Determine the [x, y] coordinate at the center of the cell enclosing the given text.  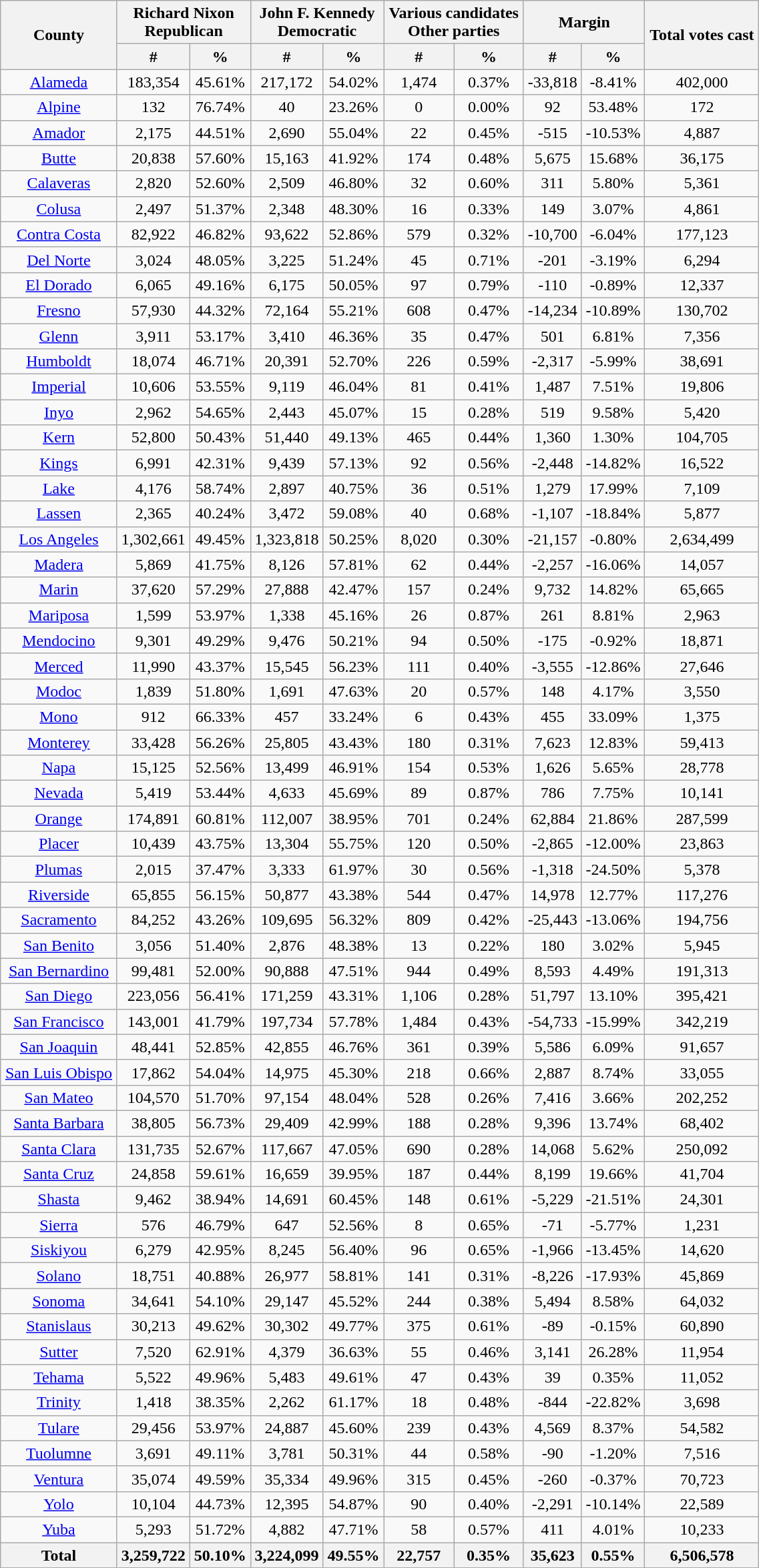
-260 [553, 1479]
10,606 [154, 387]
0 [419, 107]
9,476 [287, 641]
99,481 [154, 971]
47.51% [354, 971]
912 [154, 717]
Shasta [59, 1200]
55.21% [354, 310]
6,065 [154, 285]
81 [419, 387]
62.91% [220, 1352]
41,704 [702, 1174]
20,391 [287, 362]
2,963 [702, 615]
42.95% [220, 1250]
43.38% [354, 895]
4,887 [702, 133]
0.22% [489, 945]
56.26% [220, 743]
46.79% [220, 1225]
3,333 [287, 869]
30 [419, 869]
6,279 [154, 1250]
4.01% [613, 1529]
61.97% [354, 869]
311 [553, 183]
7,516 [702, 1453]
9,301 [154, 641]
29,456 [154, 1428]
57.13% [354, 463]
43.43% [354, 743]
Placer [59, 844]
6 [419, 717]
54.10% [220, 1301]
2,262 [287, 1403]
Kings [59, 463]
3,698 [702, 1403]
9,462 [154, 1200]
7,416 [553, 1098]
528 [419, 1098]
-16.06% [613, 564]
Santa Cruz [59, 1174]
35,623 [553, 1555]
56.73% [220, 1123]
0.79% [489, 285]
5,494 [553, 1301]
60.45% [354, 1200]
-1,318 [553, 869]
82,922 [154, 234]
8.74% [613, 1072]
14,691 [287, 1200]
244 [419, 1301]
8 [419, 1225]
15 [419, 412]
55.75% [354, 844]
154 [419, 768]
0.39% [489, 1047]
56.15% [220, 895]
8,020 [419, 539]
157 [419, 590]
0.00% [489, 107]
109,695 [287, 920]
40.88% [220, 1276]
944 [419, 971]
5,293 [154, 1529]
1,375 [702, 717]
-5,229 [553, 1200]
27,888 [287, 590]
48.04% [354, 1098]
33,428 [154, 743]
4.17% [613, 691]
44.32% [220, 310]
0.33% [489, 209]
42,855 [287, 1047]
-12.00% [613, 844]
51.72% [220, 1529]
52.67% [220, 1148]
1,106 [419, 996]
-0.37% [613, 1479]
13,304 [287, 844]
35 [419, 336]
Yuba [59, 1529]
239 [419, 1428]
57.60% [220, 158]
-110 [553, 285]
7.51% [613, 387]
54.02% [354, 82]
8.37% [613, 1428]
5,483 [287, 1377]
501 [553, 336]
52,800 [154, 438]
111 [419, 666]
38.94% [220, 1200]
14.82% [613, 590]
49.45% [220, 539]
Orange [59, 819]
Plumas [59, 869]
97 [419, 285]
29,409 [287, 1123]
62,884 [553, 819]
11,990 [154, 666]
57.29% [220, 590]
0.66% [489, 1072]
Lake [59, 488]
25,805 [287, 743]
42.47% [354, 590]
465 [419, 438]
-1,966 [553, 1250]
1,484 [419, 1022]
-0.89% [613, 285]
3,056 [154, 945]
46.76% [354, 1047]
3,472 [287, 514]
Amador [59, 133]
56.41% [220, 996]
29,147 [287, 1301]
32 [419, 183]
45.52% [354, 1301]
117,276 [702, 895]
2,887 [553, 1072]
1,279 [553, 488]
-17.93% [613, 1276]
8,126 [287, 564]
23.26% [354, 107]
Humboldt [59, 362]
647 [287, 1225]
579 [419, 234]
5.62% [613, 1148]
3,141 [553, 1352]
2,443 [287, 412]
9,396 [553, 1123]
809 [419, 920]
223,056 [154, 996]
2,820 [154, 183]
39.95% [354, 1174]
14,057 [702, 564]
54.04% [220, 1072]
14,620 [702, 1250]
60.81% [220, 819]
Imperial [59, 387]
46.80% [354, 183]
-8,226 [553, 1276]
3.02% [613, 945]
50.10% [220, 1555]
3.66% [613, 1098]
3,259,722 [154, 1555]
57.78% [354, 1022]
16,522 [702, 463]
38.95% [354, 819]
5,945 [702, 945]
13 [419, 945]
172 [702, 107]
149 [553, 209]
4,176 [154, 488]
45 [419, 260]
104,570 [154, 1098]
18,074 [154, 362]
287,599 [702, 819]
58 [419, 1529]
15,125 [154, 768]
Merced [59, 666]
San Benito [59, 945]
68,402 [702, 1123]
-89 [553, 1326]
Inyo [59, 412]
20,838 [154, 158]
1,323,818 [287, 539]
18 [419, 1403]
Solano [59, 1276]
24,301 [702, 1200]
49.59% [220, 1479]
San Bernardino [59, 971]
18,871 [702, 641]
544 [419, 895]
-2,257 [553, 564]
10,439 [154, 844]
San Luis Obispo [59, 1072]
-515 [553, 133]
Tehama [59, 1377]
13,499 [287, 768]
38,805 [154, 1123]
6,294 [702, 260]
14,978 [553, 895]
9,119 [287, 387]
28,778 [702, 768]
701 [419, 819]
59.08% [354, 514]
Mono [59, 717]
6,175 [287, 285]
576 [154, 1225]
2,365 [154, 514]
15.68% [613, 158]
Mariposa [59, 615]
59.61% [220, 1174]
Lassen [59, 514]
-15.99% [613, 1022]
-24.50% [613, 869]
112,007 [287, 819]
-2,448 [553, 463]
49.77% [354, 1326]
5,522 [154, 1377]
10,104 [154, 1504]
9,439 [287, 463]
2,348 [287, 209]
40.75% [354, 488]
4,633 [287, 793]
0.30% [489, 539]
58.74% [220, 488]
49.62% [220, 1326]
-10.14% [613, 1504]
7,109 [702, 488]
0.60% [489, 183]
42.99% [354, 1123]
Colusa [59, 209]
47 [419, 1377]
-1,107 [553, 514]
38.35% [220, 1403]
3,691 [154, 1453]
361 [419, 1047]
49.29% [220, 641]
5,675 [553, 158]
0.26% [489, 1098]
35,334 [287, 1479]
5,586 [553, 1047]
1,474 [419, 82]
17,862 [154, 1072]
-90 [553, 1453]
Sierra [59, 1225]
46.82% [220, 234]
23,863 [702, 844]
0.42% [489, 920]
Tulare [59, 1428]
455 [553, 717]
3,911 [154, 336]
171,259 [287, 996]
0.49% [489, 971]
-21.51% [613, 1200]
26.28% [613, 1352]
43.75% [220, 844]
9,732 [553, 590]
94 [419, 641]
608 [419, 310]
42.31% [220, 463]
9.58% [613, 412]
-844 [553, 1403]
15,163 [287, 158]
17.99% [613, 488]
Stanislaus [59, 1326]
Los Angeles [59, 539]
San Joaquin [59, 1047]
John F. KennedyDemocratic [317, 23]
2,962 [154, 412]
Richard NixonRepublican [184, 23]
5,378 [702, 869]
52.60% [220, 183]
4,379 [287, 1352]
-33,818 [553, 82]
52.70% [354, 362]
8.81% [613, 615]
132 [154, 107]
33,055 [702, 1072]
56.32% [354, 920]
261 [553, 615]
-175 [553, 641]
197,734 [287, 1022]
47.63% [354, 691]
46.36% [354, 336]
375 [419, 1326]
49.61% [354, 1377]
56.23% [354, 666]
-0.15% [613, 1326]
43.31% [354, 996]
35,074 [154, 1479]
786 [553, 793]
54,582 [702, 1428]
-18.84% [613, 514]
38,691 [702, 362]
226 [419, 362]
174,891 [154, 819]
130,702 [702, 310]
Modoc [59, 691]
53.44% [220, 793]
Ventura [59, 1479]
12,337 [702, 285]
-13.45% [613, 1250]
26 [419, 615]
El Dorado [59, 285]
-2,865 [553, 844]
104,705 [702, 438]
45.30% [354, 1072]
0.55% [613, 1555]
0.51% [489, 488]
20 [419, 691]
4.49% [613, 971]
San Francisco [59, 1022]
Tuolumne [59, 1453]
44.51% [220, 133]
5,420 [702, 412]
-0.92% [613, 641]
97,154 [287, 1098]
46.91% [354, 768]
Trinity [59, 1403]
90,888 [287, 971]
90 [419, 1504]
43.37% [220, 666]
2,497 [154, 209]
44.73% [220, 1504]
7,520 [154, 1352]
6.09% [613, 1047]
45.60% [354, 1428]
0.71% [489, 260]
8,593 [553, 971]
24,887 [287, 1428]
43.26% [220, 920]
Fresno [59, 310]
48.05% [220, 260]
Sutter [59, 1352]
16 [419, 209]
13.74% [613, 1123]
188 [419, 1123]
1,360 [553, 438]
-3.19% [613, 260]
-13.06% [613, 920]
3,550 [702, 691]
1,418 [154, 1403]
50,877 [287, 895]
61.17% [354, 1403]
Alpine [59, 107]
250,092 [702, 1148]
Nevada [59, 793]
53.55% [220, 387]
8.58% [613, 1301]
65,855 [154, 895]
0.37% [489, 82]
5.80% [613, 183]
56.40% [354, 1250]
62 [419, 564]
3,410 [287, 336]
Santa Clara [59, 1148]
4,882 [287, 1529]
76.74% [220, 107]
141 [419, 1276]
0.32% [489, 234]
3,781 [287, 1453]
64,032 [702, 1301]
49.11% [220, 1453]
-14.82% [613, 463]
40.24% [220, 514]
-10,700 [553, 234]
1.30% [613, 438]
37.47% [220, 869]
52.85% [220, 1047]
65,665 [702, 590]
14,068 [553, 1148]
Total [59, 1555]
53.48% [613, 107]
1,839 [154, 691]
Sacramento [59, 920]
12.77% [613, 895]
2,897 [287, 488]
91,657 [702, 1047]
Marin [59, 590]
Sonoma [59, 1301]
Butte [59, 158]
131,735 [154, 1148]
51,797 [553, 996]
53.17% [220, 336]
41.79% [220, 1022]
County [59, 35]
690 [419, 1148]
50.05% [354, 285]
30,302 [287, 1326]
57.81% [354, 564]
6,506,578 [702, 1555]
48,441 [154, 1047]
57,930 [154, 310]
14,975 [287, 1072]
46.71% [220, 362]
49.13% [354, 438]
48.38% [354, 945]
12,395 [287, 1504]
2,509 [287, 183]
Yolo [59, 1504]
-21,157 [553, 539]
-0.80% [613, 539]
5,877 [702, 514]
4,861 [702, 209]
13.10% [613, 996]
8,199 [553, 1174]
49.16% [220, 285]
52.86% [354, 234]
93,622 [287, 234]
-54,733 [553, 1022]
Alameda [59, 82]
12.83% [613, 743]
Glenn [59, 336]
24,858 [154, 1174]
Siskiyou [59, 1250]
2,015 [154, 869]
44 [419, 1453]
41.92% [354, 158]
174 [419, 158]
50.43% [220, 438]
22 [419, 133]
4,569 [553, 1428]
-22.82% [613, 1403]
3,024 [154, 260]
48.30% [354, 209]
1,302,661 [154, 539]
16,659 [287, 1174]
5,869 [154, 564]
51.80% [220, 691]
36,175 [702, 158]
19.66% [613, 1174]
Del Norte [59, 260]
8,245 [287, 1250]
-2,291 [553, 1504]
194,756 [702, 920]
5,419 [154, 793]
San Mateo [59, 1098]
342,219 [702, 1022]
55 [419, 1352]
55.04% [354, 133]
51.24% [354, 260]
-12.86% [613, 666]
45,869 [702, 1276]
-10.53% [613, 133]
33.24% [354, 717]
49.55% [354, 1555]
Napa [59, 768]
5.65% [613, 768]
58.81% [354, 1276]
36.63% [354, 1352]
-1.20% [613, 1453]
84,252 [154, 920]
5,361 [702, 183]
Riverside [59, 895]
Santa Barbara [59, 1123]
-5.99% [613, 362]
202,252 [702, 1098]
1,231 [702, 1225]
47.05% [354, 1148]
50.25% [354, 539]
Various candidatesOther parties [454, 23]
6.81% [613, 336]
10,233 [702, 1529]
-6.04% [613, 234]
0.53% [489, 768]
187 [419, 1174]
10,141 [702, 793]
1,691 [287, 691]
41.75% [220, 564]
15,545 [287, 666]
177,123 [702, 234]
395,421 [702, 996]
50.21% [354, 641]
San Diego [59, 996]
45.61% [220, 82]
26,977 [287, 1276]
Monterey [59, 743]
Margin [584, 23]
1,338 [287, 615]
Madera [59, 564]
143,001 [154, 1022]
2,634,499 [702, 539]
402,000 [702, 82]
11,052 [702, 1377]
45.16% [354, 615]
7.75% [613, 793]
96 [419, 1250]
3.07% [613, 209]
39 [553, 1377]
1,626 [553, 768]
-10.89% [613, 310]
51.37% [220, 209]
50.31% [354, 1453]
27,646 [702, 666]
37,620 [154, 590]
Kern [59, 438]
33.09% [613, 717]
59,413 [702, 743]
22,757 [419, 1555]
2,876 [287, 945]
72,164 [287, 310]
191,313 [702, 971]
117,667 [287, 1148]
Mendocino [59, 641]
-5.77% [613, 1225]
18,751 [154, 1276]
89 [419, 793]
51.70% [220, 1098]
457 [287, 717]
45.07% [354, 412]
218 [419, 1072]
-3,555 [553, 666]
30,213 [154, 1326]
21.86% [613, 819]
519 [553, 412]
46.04% [354, 387]
70,723 [702, 1479]
0.41% [489, 387]
-201 [553, 260]
66.33% [220, 717]
Contra Costa [59, 234]
Total votes cast [702, 35]
-25,443 [553, 920]
51.40% [220, 945]
19,806 [702, 387]
47.71% [354, 1529]
0.46% [489, 1352]
-71 [553, 1225]
315 [419, 1479]
-8.41% [613, 82]
120 [419, 844]
0.58% [489, 1453]
0.68% [489, 514]
11,954 [702, 1352]
3,224,099 [287, 1555]
52.00% [220, 971]
54.87% [354, 1504]
45.69% [354, 793]
54.65% [220, 412]
2,175 [154, 133]
0.59% [489, 362]
7,623 [553, 743]
6,991 [154, 463]
1,599 [154, 615]
51,440 [287, 438]
1,487 [553, 387]
2,690 [287, 133]
0.38% [489, 1301]
217,172 [287, 82]
183,354 [154, 82]
34,641 [154, 1301]
7,356 [702, 336]
411 [553, 1529]
60,890 [702, 1326]
Calaveras [59, 183]
-2,317 [553, 362]
36 [419, 488]
-14,234 [553, 310]
22,589 [702, 1504]
3,225 [287, 260]
